Detect which cell encompasses the target text, then output its [x, y] center coordinate. 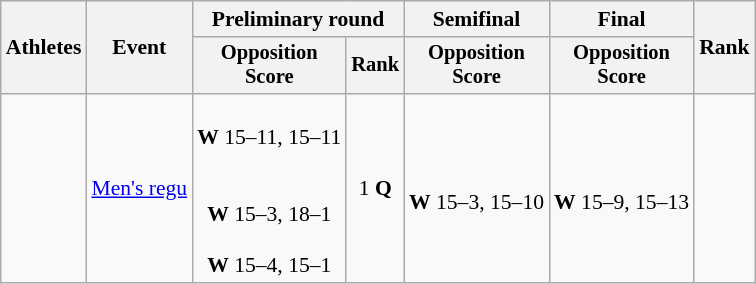
Athletes [44, 48]
Event [139, 48]
W 15–11, 15–11W 15–3, 18–1 W 15–4, 15–1 [269, 188]
Men's regu [139, 188]
1 Q [375, 188]
W 15–9, 15–13 [622, 188]
W 15–3, 15–10 [476, 188]
Final [622, 19]
Semifinal [476, 19]
Preliminary round [298, 19]
